Output the [x, y] coordinate of the center of the cell containing the given text.  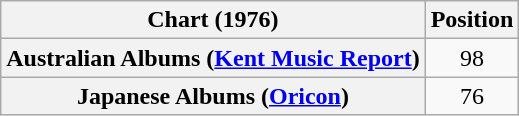
76 [472, 96]
Japanese Albums (Oricon) [213, 96]
Position [472, 20]
Australian Albums (Kent Music Report) [213, 58]
98 [472, 58]
Chart (1976) [213, 20]
